Provide the [X, Y] coordinate of the cell's center where the given text is located.  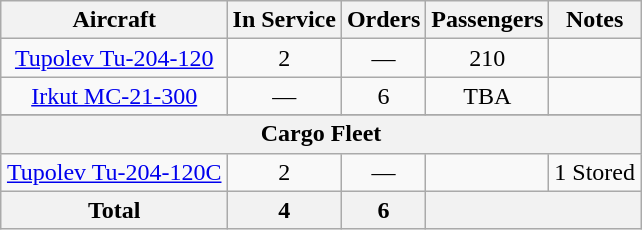
TBA [488, 96]
Irkut MC-21-300 [114, 96]
Total [114, 210]
Cargo Fleet [320, 134]
210 [488, 58]
Notes [595, 20]
In Service [284, 20]
4 [284, 210]
Tupolev Tu-204-120 [114, 58]
Passengers [488, 20]
Aircraft [114, 20]
1 Stored [595, 172]
Orders [383, 20]
Tupolev Tu-204-120C [114, 172]
